Pinpoint the cell where the given text exists, returning its [x, y] midpoint coordinate. 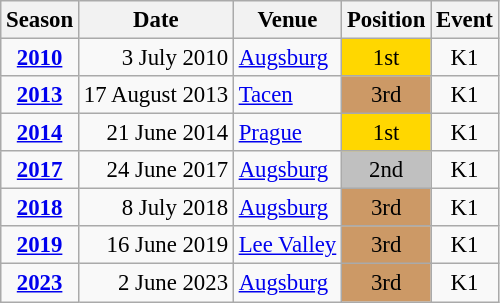
Lee Valley [287, 245]
2014 [40, 133]
Season [40, 20]
24 June 2017 [156, 170]
2023 [40, 283]
2019 [40, 245]
2010 [40, 58]
2nd [386, 170]
3 July 2010 [156, 58]
Event [465, 20]
16 June 2019 [156, 245]
2 June 2023 [156, 283]
2013 [40, 95]
Venue [287, 20]
2018 [40, 208]
8 July 2018 [156, 208]
2017 [40, 170]
17 August 2013 [156, 95]
21 June 2014 [156, 133]
Tacen [287, 95]
Date [156, 20]
Prague [287, 133]
Position [386, 20]
